Determine the (X, Y) coordinate at the center of the cell enclosing the given text.  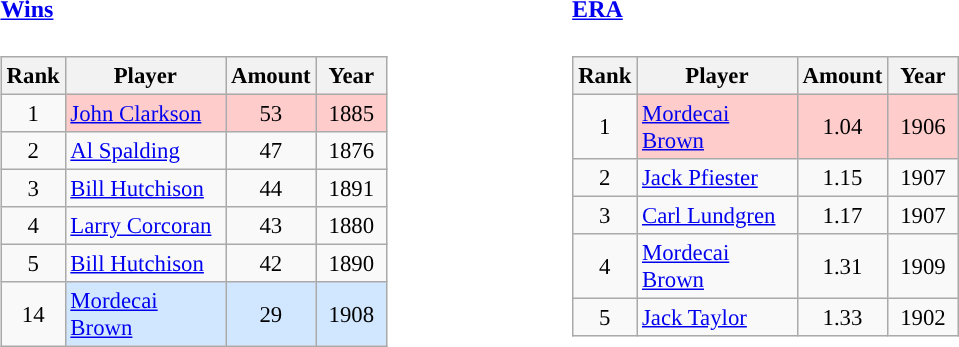
Larry Corcoran (146, 225)
John Clarkson (146, 113)
1902 (924, 317)
1.04 (842, 126)
Al Spalding (146, 150)
1906 (924, 126)
1909 (924, 266)
1880 (352, 225)
1.31 (842, 266)
1891 (352, 188)
Jack Pfiester (718, 177)
Carl Lundgren (718, 215)
1.33 (842, 317)
1885 (352, 113)
43 (271, 225)
1.15 (842, 177)
1876 (352, 150)
Jack Taylor (718, 317)
29 (271, 314)
1.17 (842, 215)
1908 (352, 314)
42 (271, 263)
44 (271, 188)
47 (271, 150)
14 (33, 314)
53 (271, 113)
1890 (352, 263)
